Find where the given text appears and provide that cell's center as (x, y) coordinate. 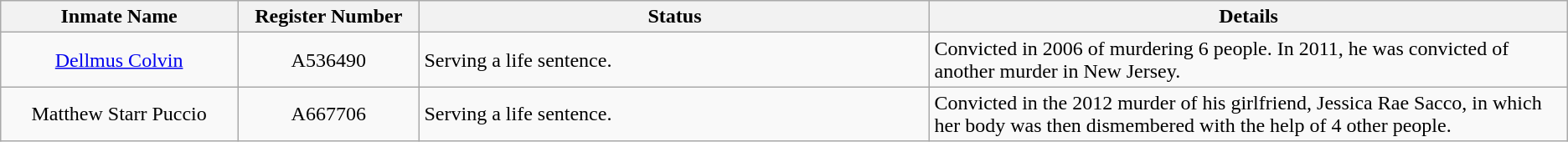
Dellmus Colvin (119, 60)
Status (675, 17)
Convicted in the 2012 murder of his girlfriend, Jessica Rae Sacco, in which her body was then dismembered with the help of 4 other people. (1248, 114)
Details (1248, 17)
Inmate Name (119, 17)
A536490 (328, 60)
A667706 (328, 114)
Register Number (328, 17)
Convicted in 2006 of murdering 6 people. In 2011, he was convicted of another murder in New Jersey. (1248, 60)
Matthew Starr Puccio (119, 114)
